Return the (X, Y) coordinate for the center point of the cell that contains the specified text.  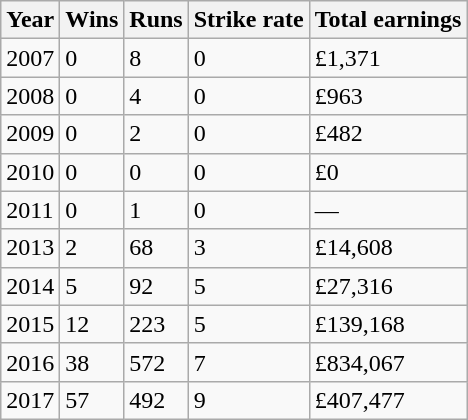
Strike rate (248, 20)
572 (156, 362)
Runs (156, 20)
1 (156, 210)
£1,371 (388, 58)
3 (248, 248)
68 (156, 248)
12 (92, 324)
£139,168 (388, 324)
£0 (388, 172)
8 (156, 58)
£407,477 (388, 400)
38 (92, 362)
— (388, 210)
2014 (30, 286)
4 (156, 96)
2009 (30, 134)
9 (248, 400)
2016 (30, 362)
2010 (30, 172)
£27,316 (388, 286)
2008 (30, 96)
2017 (30, 400)
Wins (92, 20)
92 (156, 286)
57 (92, 400)
2015 (30, 324)
Total earnings (388, 20)
£963 (388, 96)
2013 (30, 248)
492 (156, 400)
7 (248, 362)
223 (156, 324)
2007 (30, 58)
£482 (388, 134)
£14,608 (388, 248)
2011 (30, 210)
£834,067 (388, 362)
Year (30, 20)
